From the cell containing the given text, extract its center point as (x, y) coordinate. 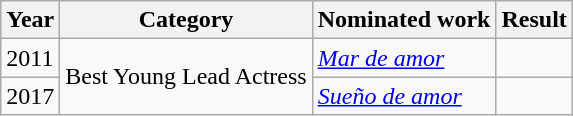
Best Young Lead Actress (186, 77)
Result (534, 20)
Year (30, 20)
2017 (30, 96)
Sueño de amor (404, 96)
Nominated work (404, 20)
2011 (30, 58)
Category (186, 20)
Mar de amor (404, 58)
